Return (X, Y) of the center of cell containing provided text 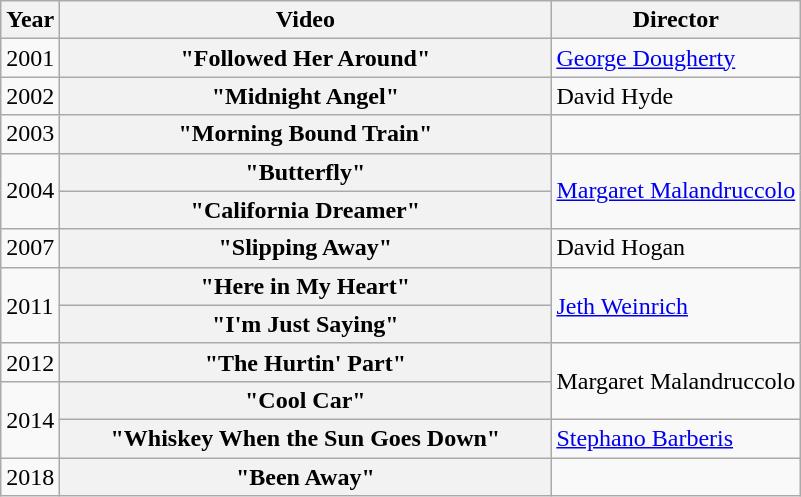
"Butterfly" (306, 172)
2001 (30, 58)
"Been Away" (306, 477)
2012 (30, 362)
Director (676, 20)
Year (30, 20)
"The Hurtin' Part" (306, 362)
"I'm Just Saying" (306, 324)
"California Dreamer" (306, 210)
"Cool Car" (306, 400)
2002 (30, 96)
2014 (30, 419)
2011 (30, 305)
2004 (30, 191)
2018 (30, 477)
"Whiskey When the Sun Goes Down" (306, 438)
George Dougherty (676, 58)
Stephano Barberis (676, 438)
"Midnight Angel" (306, 96)
David Hogan (676, 248)
Jeth Weinrich (676, 305)
David Hyde (676, 96)
"Morning Bound Train" (306, 134)
"Followed Her Around" (306, 58)
2003 (30, 134)
2007 (30, 248)
"Slipping Away" (306, 248)
Video (306, 20)
"Here in My Heart" (306, 286)
